Pinpoint the cell where the given text exists, returning its [x, y] midpoint coordinate. 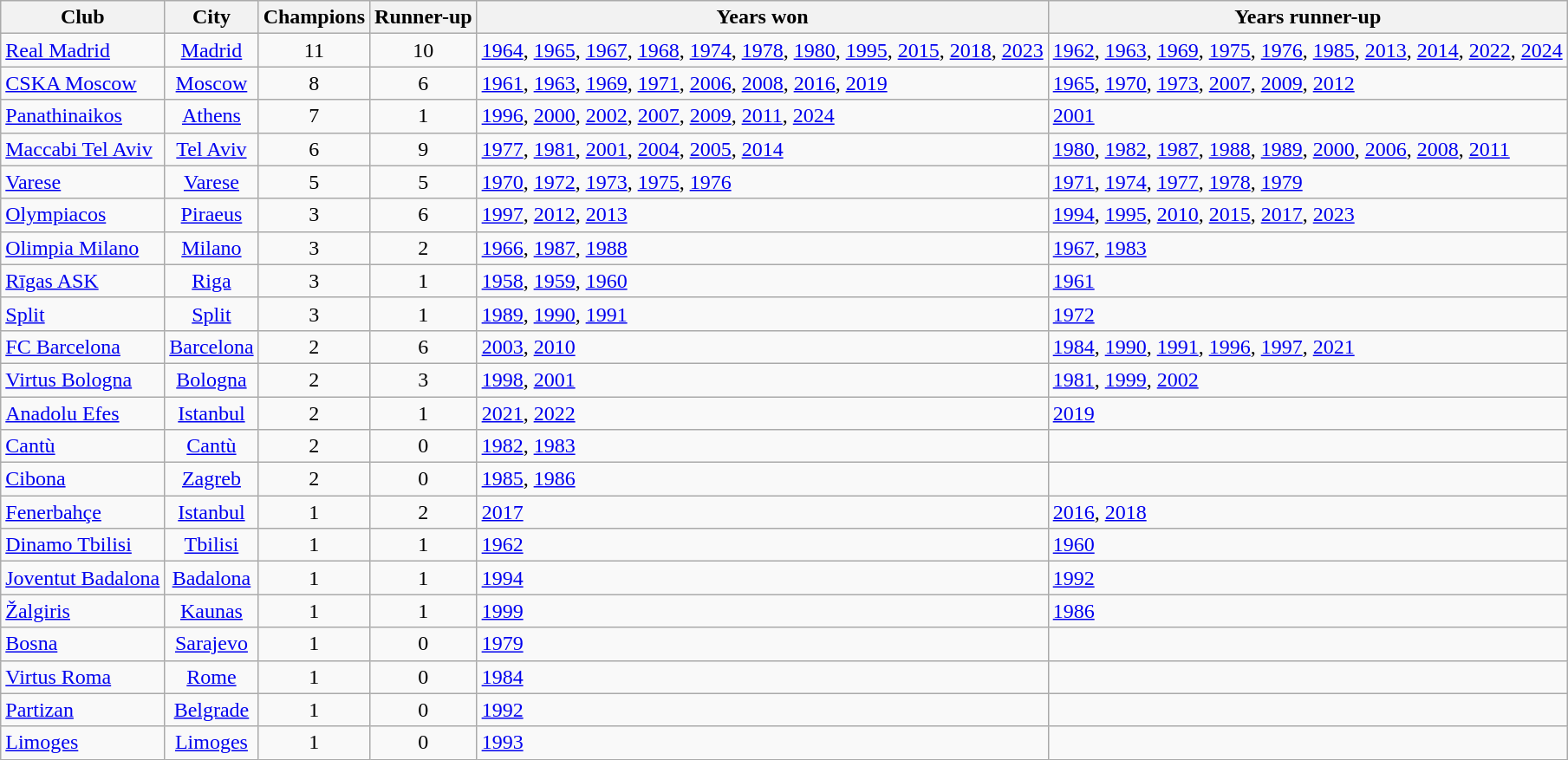
1994, 1995, 2010, 2015, 2017, 2023 [1307, 215]
Belgrade [211, 710]
Olimpia Milano [83, 248]
1970, 1972, 1973, 1975, 1976 [763, 182]
7 [314, 116]
1984 [763, 677]
1979 [763, 644]
1964, 1965, 1967, 1968, 1974, 1978, 1980, 1995, 2015, 2018, 2023 [763, 50]
Rome [211, 677]
1980, 1982, 1987, 1988, 1989, 2000, 2006, 2008, 2011 [1307, 149]
10 [424, 50]
2021, 2022 [763, 413]
1993 [763, 743]
Real Madrid [83, 50]
Riga [211, 281]
Barcelona [211, 347]
Olympiacos [83, 215]
Years won [763, 17]
Maccabi Tel Aviv [83, 149]
1962 [763, 545]
Joventut Badalona [83, 578]
1999 [763, 611]
1981, 1999, 2002 [1307, 380]
1972 [1307, 314]
Sarajevo [211, 644]
8 [314, 83]
1984, 1990, 1991, 1996, 1997, 2021 [1307, 347]
1967, 1983 [1307, 248]
1958, 1959, 1960 [763, 281]
Moscow [211, 83]
1960 [1307, 545]
Tbilisi [211, 545]
Dinamo Tbilisi [83, 545]
City [211, 17]
1989, 1990, 1991 [763, 314]
CSKA Moscow [83, 83]
1998, 2001 [763, 380]
Virtus Bologna [83, 380]
Bologna [211, 380]
1986 [1307, 611]
Athens [211, 116]
Champions [314, 17]
Anadolu Efes [83, 413]
Partizan [83, 710]
Zagreb [211, 479]
1982, 1983 [763, 446]
Club [83, 17]
2017 [763, 512]
Panathinaikos [83, 116]
2019 [1307, 413]
11 [314, 50]
1977, 1981, 2001, 2004, 2005, 2014 [763, 149]
1961, 1963, 1969, 1971, 2006, 2008, 2016, 2019 [763, 83]
Madrid [211, 50]
Kaunas [211, 611]
Fenerbahçe [83, 512]
1965, 1970, 1973, 2007, 2009, 2012 [1307, 83]
1985, 1986 [763, 479]
Milano [211, 248]
1961 [1307, 281]
Piraeus [211, 215]
2001 [1307, 116]
1997, 2012, 2013 [763, 215]
1971, 1974, 1977, 1978, 1979 [1307, 182]
Badalona [211, 578]
Tel Aviv [211, 149]
1994 [763, 578]
1966, 1987, 1988 [763, 248]
Rīgas ASK [83, 281]
1996, 2000, 2002, 2007, 2009, 2011, 2024 [763, 116]
2003, 2010 [763, 347]
Žalgiris [83, 611]
9 [424, 149]
2016, 2018 [1307, 512]
FC Barcelona [83, 347]
Runner-up [424, 17]
Virtus Roma [83, 677]
1962, 1963, 1969, 1975, 1976, 1985, 2013, 2014, 2022, 2024 [1307, 50]
Cibona [83, 479]
Years runner-up [1307, 17]
Bosna [83, 644]
